For the text-containing cell, return its midpoint in [x, y] coordinate format. 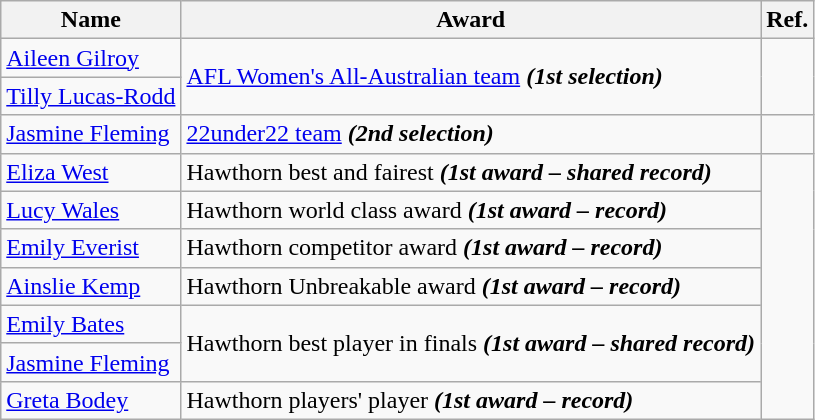
Hawthorn best and fairest (1st award – shared record) [471, 172]
Hawthorn players' player (1st award – record) [471, 400]
Emily Everist [91, 248]
Hawthorn best player in finals (1st award – shared record) [471, 343]
Greta Bodey [91, 400]
Hawthorn competitor award (1st award – record) [471, 248]
Lucy Wales [91, 210]
Hawthorn world class award (1st award – record) [471, 210]
Aileen Gilroy [91, 58]
Name [91, 20]
Hawthorn Unbreakable award (1st award – record) [471, 286]
Award [471, 20]
Ainslie Kemp [91, 286]
Ref. [788, 20]
22under22 team (2nd selection) [471, 134]
Emily Bates [91, 324]
Tilly Lucas-Rodd [91, 96]
Eliza West [91, 172]
AFL Women's All-Australian team (1st selection) [471, 77]
